Scan for the cell matching the given text and deliver its (X, Y) coordinate at center. 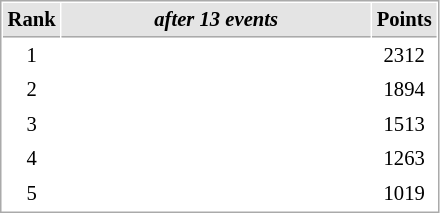
2312 (404, 56)
1019 (404, 194)
3 (32, 124)
2 (32, 90)
5 (32, 194)
after 13 events (216, 20)
1 (32, 56)
1263 (404, 158)
4 (32, 158)
Points (404, 20)
1513 (404, 124)
Rank (32, 20)
1894 (404, 90)
